Pinpoint the cell where the given text exists, returning its (x, y) midpoint coordinate. 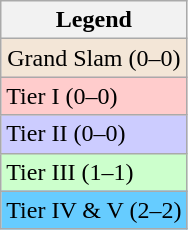
Grand Slam (0–0) (94, 58)
Legend (94, 20)
Tier III (1–1) (94, 172)
Tier I (0–0) (94, 96)
Tier II (0–0) (94, 134)
Tier IV & V (2–2) (94, 210)
